From the cell containing the given text, extract its center point as (X, Y) coordinate. 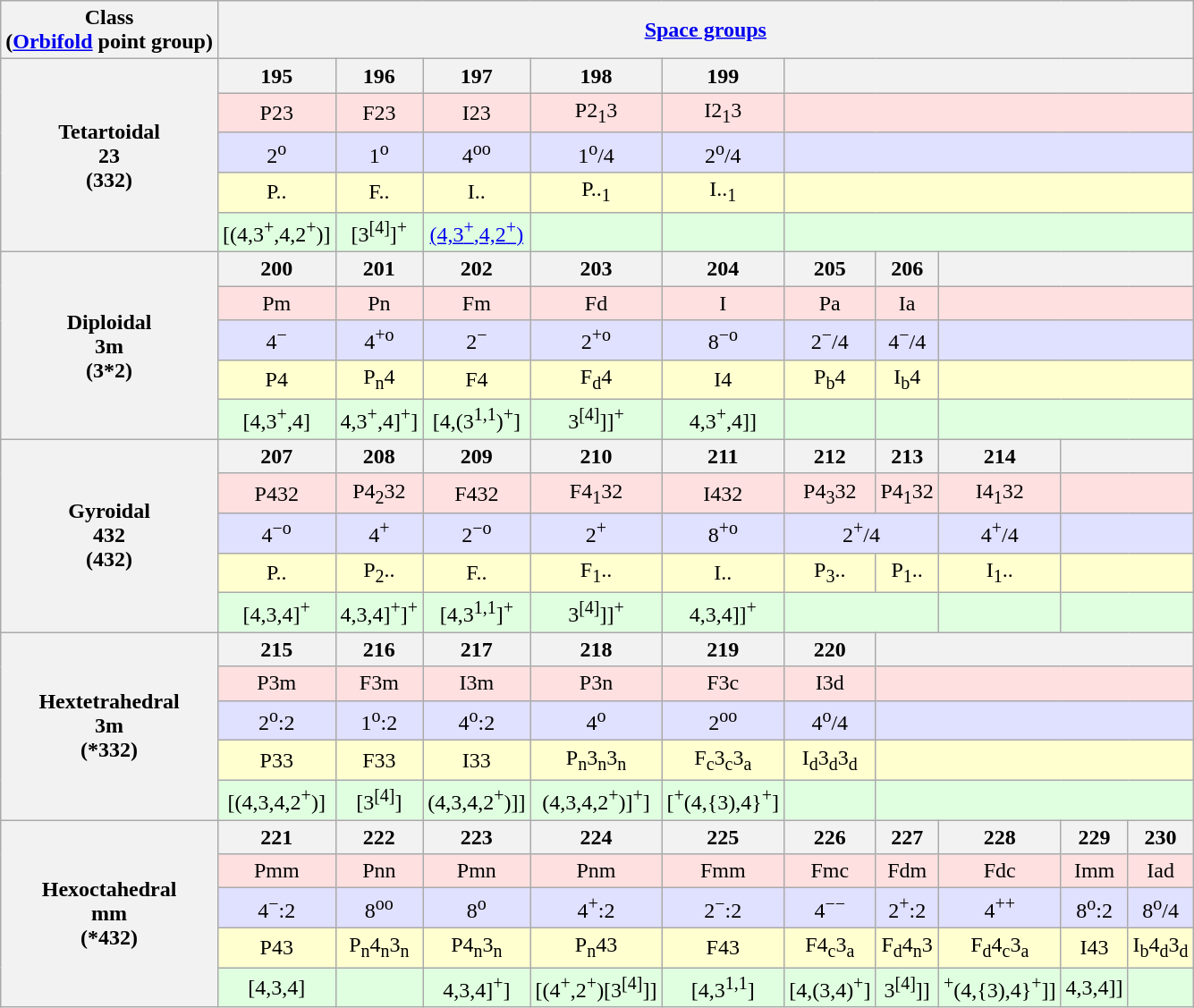
2o/4 (723, 152)
8o:2 (1095, 909)
204 (723, 269)
206 (907, 269)
4,3,4]+]+ (379, 614)
Ib4 (907, 379)
2+/4 (862, 533)
F4c3a (830, 947)
I33 (477, 760)
2o (276, 152)
Fmc (830, 871)
I4132 (1000, 493)
I (723, 303)
Gyroidal432(432) (109, 536)
P3m (276, 683)
P213 (596, 113)
207 (276, 456)
[(4+,2+)[3[4]]] (596, 987)
2−o (477, 533)
P1.. (907, 572)
Fd4 (596, 379)
Pnm (596, 871)
Pb4 (830, 379)
F3m (379, 683)
P23 (276, 113)
[4,3+,4] (276, 420)
[3[4]] (379, 800)
P4n3n (477, 947)
[4,31,1] (723, 987)
2+:2 (907, 909)
P4 (276, 379)
P33 (276, 760)
4++ (1000, 909)
Fd4n3 (907, 947)
I23 (477, 113)
P4232 (379, 493)
4,3,4]]+ (723, 614)
4−/4 (907, 340)
4,3+,4]+] (379, 420)
Fc3c3a (723, 760)
226 (830, 837)
203 (596, 269)
220 (830, 649)
Pn4 (379, 379)
Pn43 (596, 947)
2+o (596, 340)
212 (830, 456)
Class(Orbifold point group) (109, 30)
[4,3,4]+ (276, 614)
P432 (276, 493)
8o/4 (1161, 909)
4,3,4]] (1095, 987)
213 (907, 456)
Pnn (379, 871)
208 (379, 456)
[(4,3+,4,2+)] (276, 233)
217 (477, 649)
223 (477, 837)
4− (276, 340)
227 (907, 837)
3[4]]] (907, 987)
+(4,{3),4}+]] (1000, 987)
4−:2 (276, 909)
205 (830, 269)
228 (1000, 837)
4−o (276, 533)
P4132 (907, 493)
Pn3n3n (596, 760)
P3.. (830, 572)
I432 (723, 493)
229 (1095, 837)
198 (596, 76)
[4,(31,1)+] (477, 420)
Fmm (723, 871)
(4,3+,4,2+) (477, 233)
[4,31,1]+ (477, 614)
4o/4 (830, 721)
I4 (723, 379)
Pmn (477, 871)
Pa (830, 303)
Fm (477, 303)
2−:2 (723, 909)
8o (477, 909)
224 (596, 837)
2o:2 (276, 721)
4−− (830, 909)
P4332 (830, 493)
4,3+,4]] (723, 420)
F43 (723, 947)
F4132 (596, 493)
1o:2 (379, 721)
Tetartoidal23(332) (109, 156)
210 (596, 456)
Iad (1161, 871)
215 (276, 649)
230 (1161, 837)
214 (1000, 456)
Hextetrahedral3m(*332) (109, 726)
Fdc (1000, 871)
2−/4 (830, 340)
2+ (596, 533)
221 (276, 837)
Imm (1095, 871)
(4,3,4,2+)]+] (596, 800)
4+ (379, 533)
4oo (477, 152)
F33 (379, 760)
201 (379, 269)
4+o (379, 340)
8oo (379, 909)
[4,3,4] (276, 987)
Ia (907, 303)
[+(4,{3),4}+] (723, 800)
219 (723, 649)
1o/4 (596, 152)
[3[4]]+ (379, 233)
Space groups (705, 30)
I..1 (723, 192)
225 (723, 837)
196 (379, 76)
4+:2 (596, 909)
202 (477, 269)
Fdm (907, 871)
I3d (830, 683)
I3m (477, 683)
Diploidal3m(3*2) (109, 346)
I43 (1095, 947)
209 (477, 456)
F3c (723, 683)
Pn4n3n (379, 947)
[(4,3,4,2+)] (276, 800)
P2.. (379, 572)
[4,(3,4)+] (830, 987)
2oo (723, 721)
Pmm (276, 871)
4o:2 (477, 721)
Hexoctahedralmm(*432) (109, 914)
Fd4c3a (1000, 947)
F1.. (596, 572)
P3n (596, 683)
Id3d3d (830, 760)
195 (276, 76)
2− (477, 340)
Pm (276, 303)
4,3,4]+] (477, 987)
F23 (379, 113)
P..1 (596, 192)
211 (723, 456)
I213 (723, 113)
Fd (596, 303)
200 (276, 269)
P43 (276, 947)
I1.. (1000, 572)
Pn (379, 303)
8+o (723, 533)
222 (379, 837)
(4,3,4,2+)]] (477, 800)
199 (723, 76)
1o (379, 152)
197 (477, 76)
F4 (477, 379)
Ib4d3d (1161, 947)
4o (596, 721)
4+/4 (1000, 533)
F432 (477, 493)
216 (379, 649)
8−o (723, 340)
218 (596, 649)
